Output the (X, Y) coordinate of the center of the cell containing the given text.  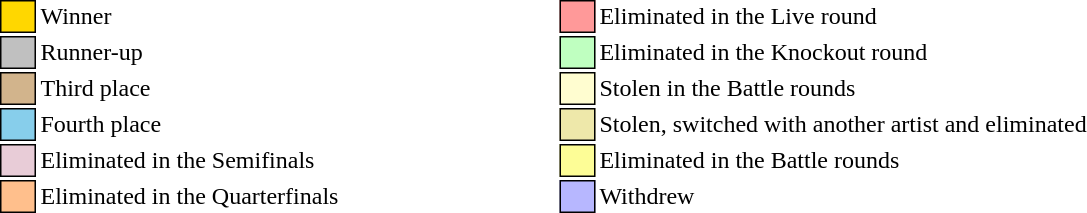
Eliminated in the Semifinals (190, 160)
Winner (190, 16)
Third place (190, 88)
Eliminated in the Quarterfinals (190, 196)
Runner-up (190, 52)
Fourth place (190, 124)
